Detect which cell encompasses the target text, then output its (X, Y) center coordinate. 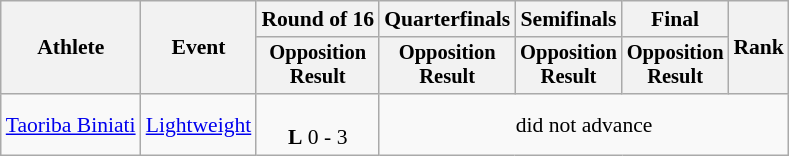
Event (199, 48)
Semifinals (568, 19)
L 0 - 3 (318, 124)
did not advance (584, 124)
Athlete (71, 48)
Taoriba Biniati (71, 124)
Final (676, 19)
Lightweight (199, 124)
Round of 16 (318, 19)
Quarterfinals (447, 19)
Rank (758, 48)
